Locate the cell with the specified text and output its [x, y] center coordinate. 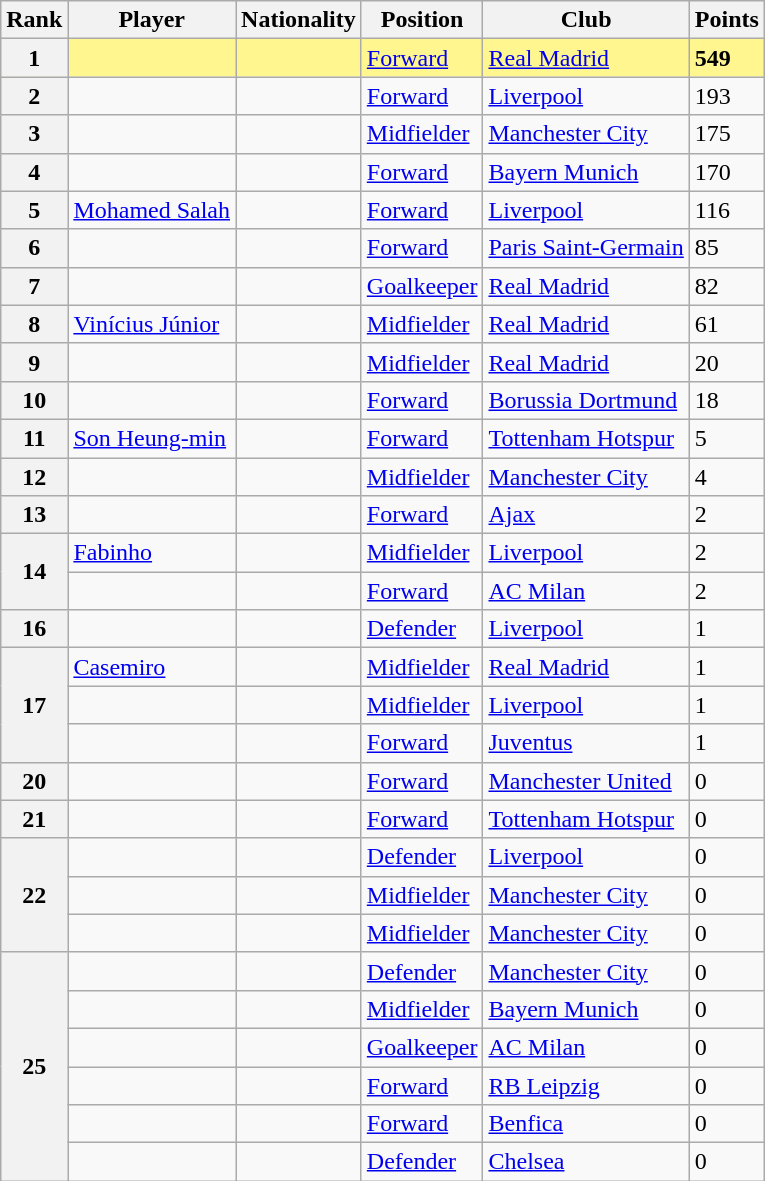
Manchester United [586, 781]
Casemiro [152, 667]
6 [34, 248]
17 [34, 705]
Points [726, 20]
85 [726, 248]
RB Leipzig [586, 1085]
11 [34, 438]
Paris Saint-Germain [586, 248]
Club [586, 20]
Juventus [586, 743]
12 [34, 477]
Rank [34, 20]
Mohamed Salah [152, 210]
3 [34, 134]
175 [726, 134]
Benfica [586, 1124]
170 [726, 172]
16 [34, 629]
13 [34, 515]
82 [726, 286]
Player [152, 20]
Borussia Dortmund [586, 400]
Fabinho [152, 553]
Chelsea [586, 1162]
7 [34, 286]
549 [726, 58]
Son Heung-min [152, 438]
10 [34, 400]
21 [34, 819]
Vinícius Júnior [152, 324]
Nationality [299, 20]
Ajax [586, 515]
9 [34, 362]
Position [422, 20]
22 [34, 895]
61 [726, 324]
14 [34, 572]
25 [34, 1066]
193 [726, 96]
8 [34, 324]
116 [726, 210]
18 [726, 400]
